Return (X, Y) of the center of cell containing provided text 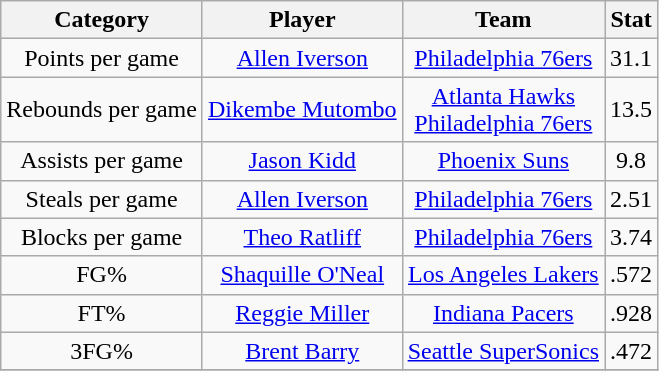
.472 (632, 351)
31.1 (632, 58)
Rebounds per game (102, 110)
Reggie Miller (302, 313)
.572 (632, 275)
3.74 (632, 237)
.928 (632, 313)
Assists per game (102, 161)
Category (102, 20)
9.8 (632, 161)
FT% (102, 313)
13.5 (632, 110)
Team (503, 20)
Theo Ratliff (302, 237)
Seattle SuperSonics (503, 351)
3FG% (102, 351)
Blocks per game (102, 237)
Indiana Pacers (503, 313)
Steals per game (102, 199)
Points per game (102, 58)
Player (302, 20)
Phoenix Suns (503, 161)
Los Angeles Lakers (503, 275)
FG% (102, 275)
Dikembe Mutombo (302, 110)
2.51 (632, 199)
Jason Kidd (302, 161)
Stat (632, 20)
Brent Barry (302, 351)
Atlanta HawksPhiladelphia 76ers (503, 110)
Shaquille O'Neal (302, 275)
